Locate the cell with the specified text and output its [x, y] center coordinate. 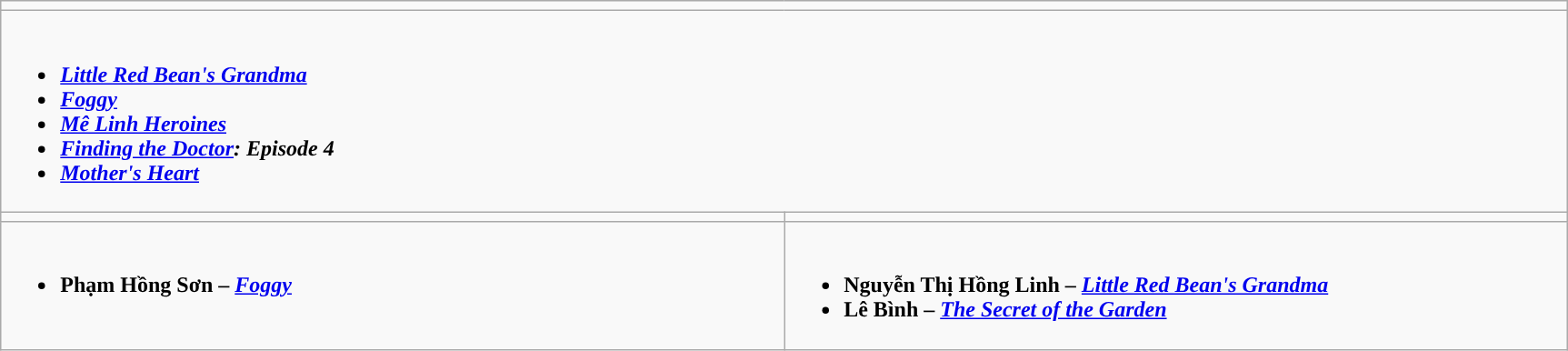
Phạm Hồng Sơn – Foggy [393, 286]
Nguyễn Thị Hồng Linh – Little Red Bean's Grandma Lê Bình – The Secret of the Garden [1176, 286]
Little Red Bean's GrandmaFoggyMê Linh HeroinesFinding the Doctor: Episode 4Mother's Heart [784, 111]
